Output the (X, Y) coordinate of the center of the cell containing the given text.  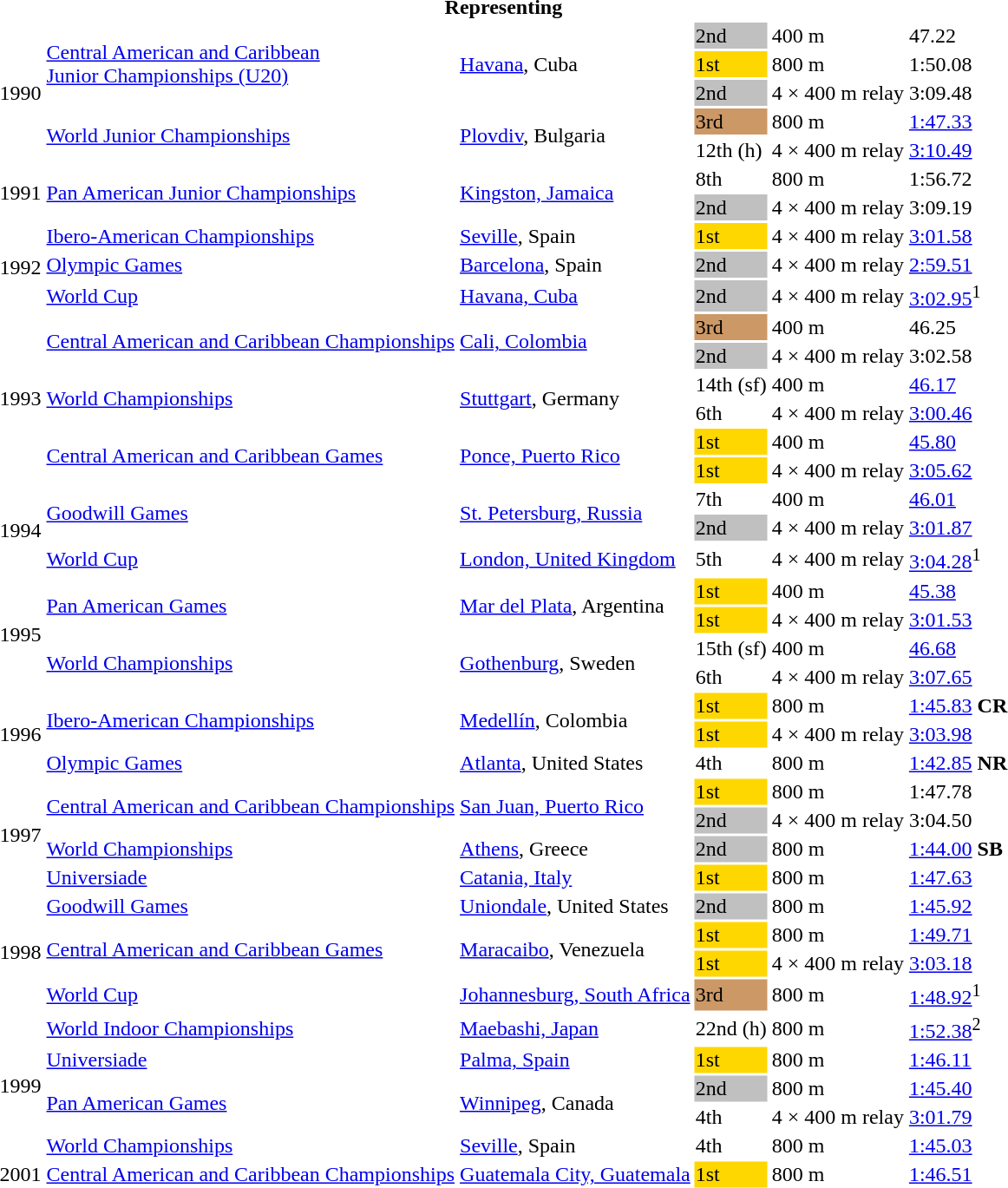
3:09.48 (958, 93)
3:07.65 (958, 677)
Atlanta, United States (576, 763)
5th (730, 559)
1:49.71 (958, 935)
St. Petersburg, Russia (576, 514)
Maracaibo, Venezuela (576, 949)
1:47.33 (958, 121)
12th (h) (730, 150)
1:47.63 (958, 877)
Plovdiv, Bulgaria (576, 135)
World Indoor Championships (251, 1028)
3:01.79 (958, 1118)
Kingston, Jamaica (576, 193)
1:45.03 (958, 1146)
Winnipeg, Canada (576, 1104)
46.68 (958, 648)
3:01.87 (958, 528)
3:03.98 (958, 734)
Athens, Greece (576, 849)
3:01.53 (958, 620)
Johannesburg, South Africa (576, 994)
3:04.50 (958, 820)
1:46.51 (958, 1175)
46.01 (958, 499)
Mar del Plata, Argentina (576, 606)
1:45.83 CR (958, 706)
3:02.951 (958, 296)
Maebashi, Japan (576, 1028)
46.17 (958, 384)
Catania, Italy (576, 877)
3:05.62 (958, 470)
46.25 (958, 327)
3:04.281 (958, 559)
45.80 (958, 442)
Pan American Junior Championships (251, 193)
Cali, Colombia (576, 342)
Central American and CaribbeanJunior Championships (U20) (251, 64)
1:42.85 NR (958, 763)
3:03.18 (958, 963)
World Junior Championships (251, 135)
3:09.19 (958, 207)
1:45.92 (958, 906)
London, United Kingdom (576, 559)
15th (sf) (730, 648)
3:01.58 (958, 236)
1:48.921 (958, 994)
Palma, Spain (576, 1060)
Gothenburg, Sweden (576, 663)
San Juan, Puerto Rico (576, 805)
1:50.08 (958, 64)
45.38 (958, 591)
Medellín, Colombia (576, 720)
2:59.51 (958, 265)
1:56.72 (958, 179)
1:47.78 (958, 791)
1:52.382 (958, 1028)
3:10.49 (958, 150)
Guatemala City, Guatemala (576, 1175)
22nd (h) (730, 1028)
47.22 (958, 36)
3:00.46 (958, 413)
7th (730, 499)
Stuttgart, Germany (576, 399)
1:45.40 (958, 1089)
8th (730, 179)
1:44.00 SB (958, 849)
Uniondale, United States (576, 906)
Ponce, Puerto Rico (576, 456)
14th (sf) (730, 384)
1:46.11 (958, 1060)
3:02.58 (958, 356)
Barcelona, Spain (576, 265)
